Capture the cell that displays the provided text and extract its [x, y] central coordinate. 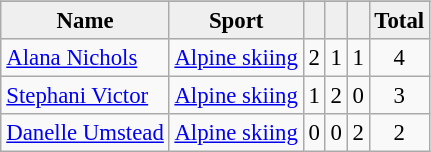
Total [399, 21]
Sport [236, 21]
Stephani Victor [85, 96]
Danelle Umstead [85, 133]
3 [399, 96]
4 [399, 58]
Alana Nichols [85, 58]
Name [85, 21]
